For the text-containing cell, return its midpoint in [X, Y] coordinate format. 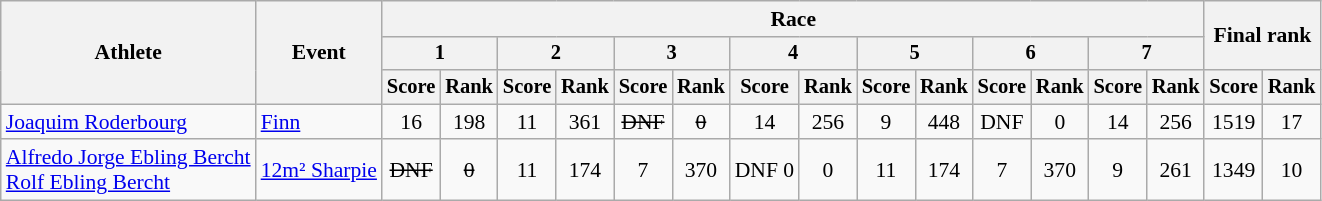
4 [794, 54]
2 [556, 54]
6 [1031, 54]
5 [915, 54]
3 [672, 54]
Finn [319, 122]
Alfredo Jorge Ebling BerchtRolf Ebling Bercht [128, 170]
1349 [1233, 170]
16 [411, 122]
198 [469, 122]
10 [1292, 170]
361 [585, 122]
Race [793, 19]
17 [1292, 122]
Event [319, 52]
Final rank [1262, 36]
261 [1176, 170]
1519 [1233, 122]
Joaquim Roderbourg [128, 122]
448 [944, 122]
Athlete [128, 52]
DNF 0 [765, 170]
12m² Sharpie [319, 170]
1 [440, 54]
